Detect which cell encompasses the target text, then output its (x, y) center coordinate. 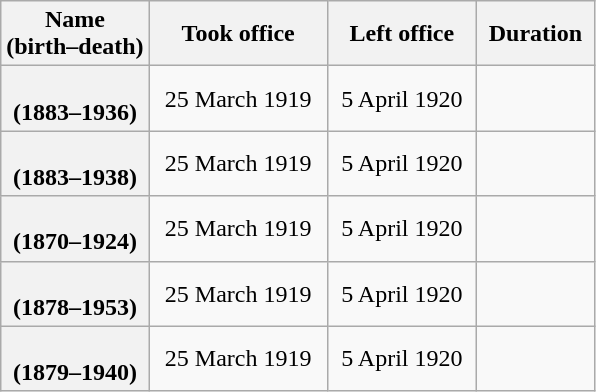
(1883–1938) (75, 164)
Left office (402, 34)
(1879–1940) (75, 358)
(1870–1924) (75, 228)
(1883–1936) (75, 98)
Duration (536, 34)
Took office (238, 34)
Name(birth–death) (75, 34)
(1878–1953) (75, 294)
